Return [x, y] of the center of cell containing provided text 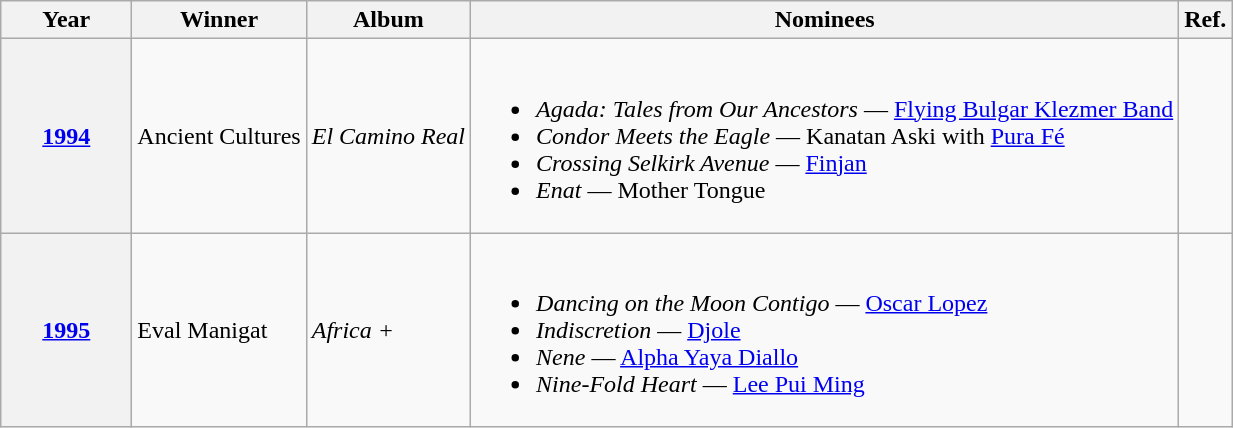
Ancient Cultures [219, 136]
Nominees [825, 20]
Winner [219, 20]
Dancing on the Moon Contigo — Oscar LopezIndiscretion — DjoleNene — Alpha Yaya DialloNine-Fold Heart — Lee Pui Ming [825, 330]
El Camino Real [388, 136]
1995 [66, 330]
Ref. [1206, 20]
Eval Manigat [219, 330]
Year [66, 20]
1994 [66, 136]
Africa + [388, 330]
Album [388, 20]
